Return [X, Y] of the center of cell containing provided text 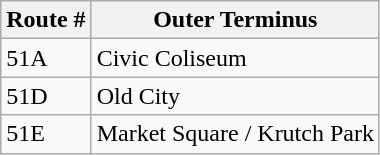
Market Square / Krutch Park [235, 134]
51E [46, 134]
Civic Coliseum [235, 58]
51A [46, 58]
Old City [235, 96]
Outer Terminus [235, 20]
51D [46, 96]
Route # [46, 20]
